Identify which cell holds the provided text, then report its [X, Y] central coordinate. 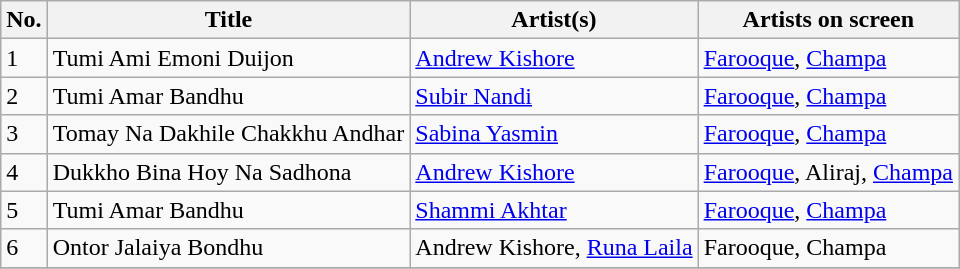
No. [24, 20]
1 [24, 58]
Artist(s) [554, 20]
2 [24, 96]
4 [24, 172]
6 [24, 248]
Ontor Jalaiya Bondhu [228, 248]
Subir Nandi [554, 96]
Andrew Kishore, Runa Laila [554, 248]
Sabina Yasmin [554, 134]
3 [24, 134]
Shammi Akhtar [554, 210]
Artists on screen [828, 20]
Title [228, 20]
Tomay Na Dakhile Chakkhu Andhar [228, 134]
Tumi Ami Emoni Duijon [228, 58]
5 [24, 210]
Dukkho Bina Hoy Na Sadhona [228, 172]
Farooque, Aliraj, Champa [828, 172]
